Capture the cell that displays the provided text and extract its [x, y] central coordinate. 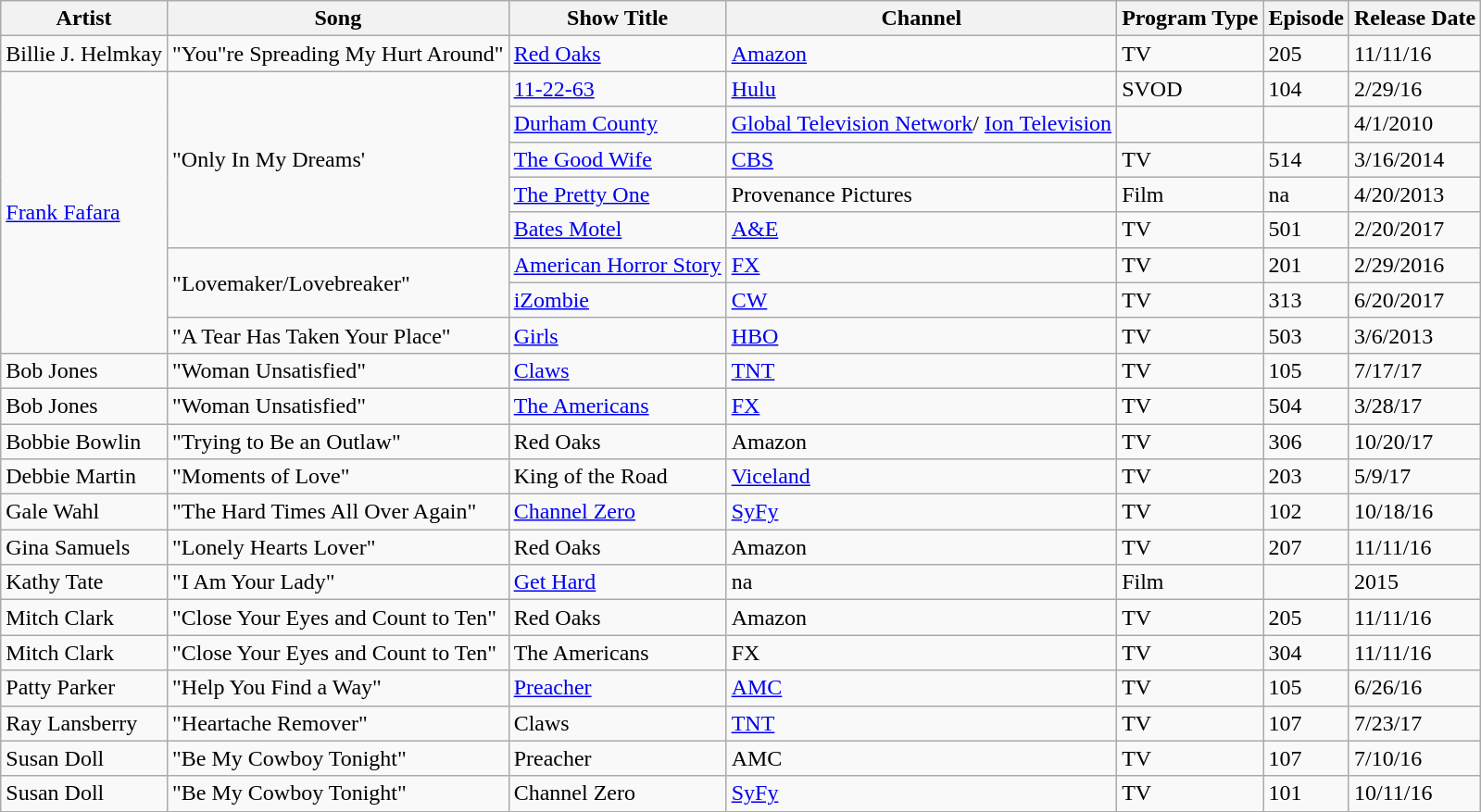
Bobbie Bowlin [84, 442]
Kathy Tate [84, 582]
SVOD [1190, 89]
Show Title [617, 19]
A&E [921, 230]
Channel [921, 19]
"The Hard Times All Over Again" [337, 512]
Episode [1306, 19]
7/17/17 [1414, 370]
101 [1306, 793]
"You"re Spreading My Hurt Around" [337, 54]
201 [1306, 265]
10/18/16 [1414, 512]
Debbie Martin [84, 477]
Durham County [617, 124]
HBO [921, 335]
Gale Wahl [84, 512]
Artist [84, 19]
2/29/2016 [1414, 265]
Patty Parker [84, 688]
4/1/2010 [1414, 124]
104 [1306, 89]
10/20/17 [1414, 442]
Ray Lansberry [84, 723]
3/16/2014 [1414, 159]
"A Tear Has Taken Your Place" [337, 335]
102 [1306, 512]
iZombie [617, 300]
313 [1306, 300]
King of the Road [617, 477]
The Pretty One [617, 194]
5/9/17 [1414, 477]
CW [921, 300]
Release Date [1414, 19]
Get Hard [617, 582]
Frank Fafara [84, 212]
"Heartache Remover" [337, 723]
7/10/16 [1414, 758]
American Horror Story [617, 265]
Billie J. Helmkay [84, 54]
"Lovemaker/Lovebreaker" [337, 282]
Song [337, 19]
306 [1306, 442]
501 [1306, 230]
Global Television Network/ Ion Television [921, 124]
The Good Wife [617, 159]
"Lonely Hearts Lover" [337, 547]
11-22-63 [617, 89]
304 [1306, 653]
Viceland [921, 477]
6/26/16 [1414, 688]
2/20/2017 [1414, 230]
Girls [617, 335]
"Only In My Dreams' [337, 159]
503 [1306, 335]
207 [1306, 547]
"Help You Find a Way" [337, 688]
3/28/17 [1414, 406]
Bates Motel [617, 230]
Gina Samuels [84, 547]
6/20/2017 [1414, 300]
"Trying to Be an Outlaw" [337, 442]
Hulu [921, 89]
4/20/2013 [1414, 194]
3/6/2013 [1414, 335]
7/23/17 [1414, 723]
504 [1306, 406]
CBS [921, 159]
Provenance Pictures [921, 194]
"I Am Your Lady" [337, 582]
2015 [1414, 582]
Program Type [1190, 19]
514 [1306, 159]
10/11/16 [1414, 793]
203 [1306, 477]
2/29/16 [1414, 89]
"Moments of Love" [337, 477]
